Return [x, y] of the center of cell containing provided text 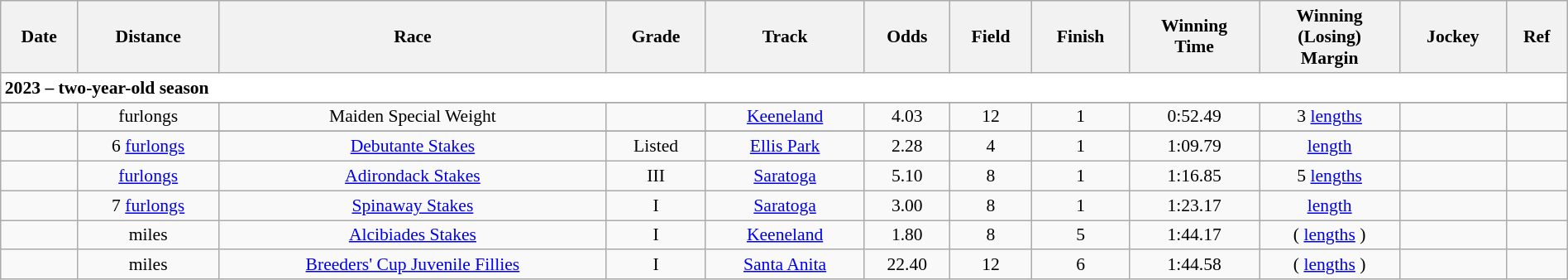
22.40 [906, 265]
Alcibiades Stakes [413, 235]
Spinaway Stakes [413, 205]
Odds [906, 36]
0:52.49 [1194, 117]
Winning(Losing)Margin [1330, 36]
5 lengths [1330, 176]
Santa Anita [785, 265]
6 [1081, 265]
Adirondack Stakes [413, 176]
Track [785, 36]
1:44.58 [1194, 265]
Ellis Park [785, 147]
III [656, 176]
1.80 [906, 235]
Breeders' Cup Juvenile Fillies [413, 265]
5.10 [906, 176]
1:09.79 [1194, 147]
Finish [1081, 36]
WinningTime [1194, 36]
5 [1081, 235]
7 furlongs [149, 205]
1:16.85 [1194, 176]
Debutante Stakes [413, 147]
Date [40, 36]
Distance [149, 36]
Field [991, 36]
4 [991, 147]
Jockey [1453, 36]
Listed [656, 147]
Maiden Special Weight [413, 117]
3 lengths [1330, 117]
3.00 [906, 205]
Ref [1537, 36]
Race [413, 36]
4.03 [906, 117]
1:23.17 [1194, 205]
Grade [656, 36]
1:44.17 [1194, 235]
2023 – two-year-old season [784, 88]
2.28 [906, 147]
6 furlongs [149, 147]
